From the cell containing the given text, extract its center point as (X, Y) coordinate. 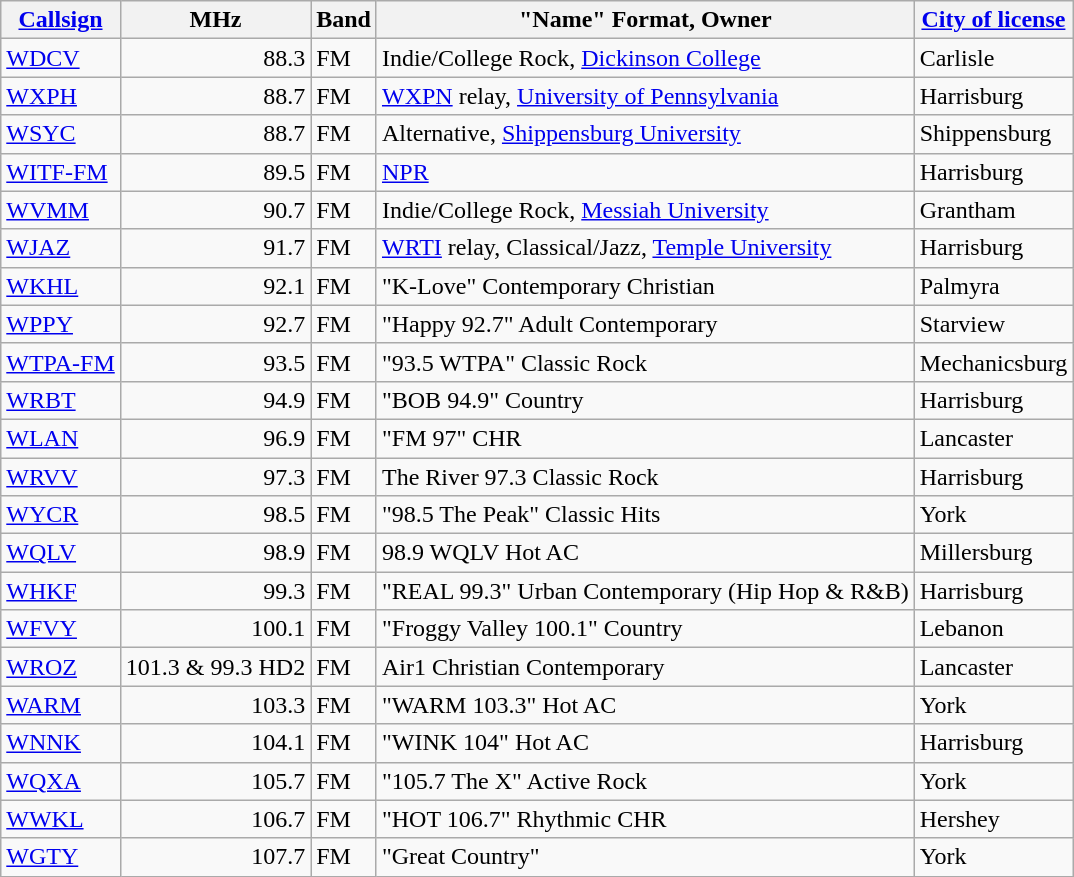
92.7 (215, 324)
"93.5 WTPA" Classic Rock (645, 362)
The River 97.3 Classic Rock (645, 477)
WLAN (61, 438)
"K-Love" Contemporary Christian (645, 286)
WXPN relay, University of Pennsylvania (645, 96)
NPR (645, 172)
105.7 (215, 781)
WQLV (61, 553)
Grantham (994, 210)
100.1 (215, 629)
92.1 (215, 286)
Lebanon (994, 629)
Callsign (61, 20)
"Name" Format, Owner (645, 20)
WGTY (61, 857)
101.3 & 99.3 HD2 (215, 667)
98.5 (215, 515)
"REAL 99.3" Urban Contemporary (Hip Hop & R&B) (645, 591)
WDCV (61, 58)
WHKF (61, 591)
Mechanicsburg (994, 362)
"105.7 The X" Active Rock (645, 781)
Millersburg (994, 553)
90.7 (215, 210)
WPPY (61, 324)
"FM 97" CHR (645, 438)
96.9 (215, 438)
WFVY (61, 629)
98.9 WQLV Hot AC (645, 553)
Shippensburg (994, 134)
99.3 (215, 591)
Palmyra (994, 286)
"WARM 103.3" Hot AC (645, 705)
"98.5 The Peak" Classic Hits (645, 515)
WSYC (61, 134)
94.9 (215, 400)
88.3 (215, 58)
"HOT 106.7" Rhythmic CHR (645, 819)
"BOB 94.9" Country (645, 400)
WRVV (61, 477)
Alternative, Shippensburg University (645, 134)
WROZ (61, 667)
93.5 (215, 362)
Indie/College Rock, Dickinson College (645, 58)
WNNK (61, 743)
WRBT (61, 400)
WYCR (61, 515)
98.9 (215, 553)
107.7 (215, 857)
103.3 (215, 705)
City of license (994, 20)
WITF-FM (61, 172)
"Froggy Valley 100.1" Country (645, 629)
MHz (215, 20)
Starview (994, 324)
WKHL (61, 286)
89.5 (215, 172)
"Happy 92.7" Adult Contemporary (645, 324)
WRTI relay, Classical/Jazz, Temple University (645, 248)
WARM (61, 705)
WTPA-FM (61, 362)
WVMM (61, 210)
91.7 (215, 248)
"WINK 104" Hot AC (645, 743)
Band (344, 20)
Air1 Christian Contemporary (645, 667)
WWKL (61, 819)
104.1 (215, 743)
"Great Country" (645, 857)
106.7 (215, 819)
WJAZ (61, 248)
WXPH (61, 96)
Hershey (994, 819)
97.3 (215, 477)
Carlisle (994, 58)
Indie/College Rock, Messiah University (645, 210)
WQXA (61, 781)
